For the text-containing cell, return its midpoint in (X, Y) coordinate format. 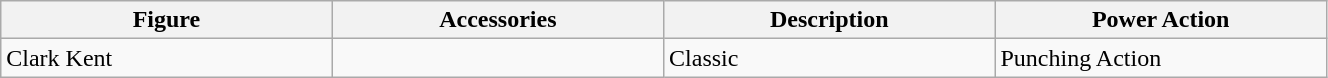
Punching Action (1160, 58)
Accessories (498, 20)
Classic (830, 58)
Description (830, 20)
Power Action (1160, 20)
Figure (166, 20)
Clark Kent (166, 58)
